Provide the (x, y) coordinate of the cell's center where the given text is located.  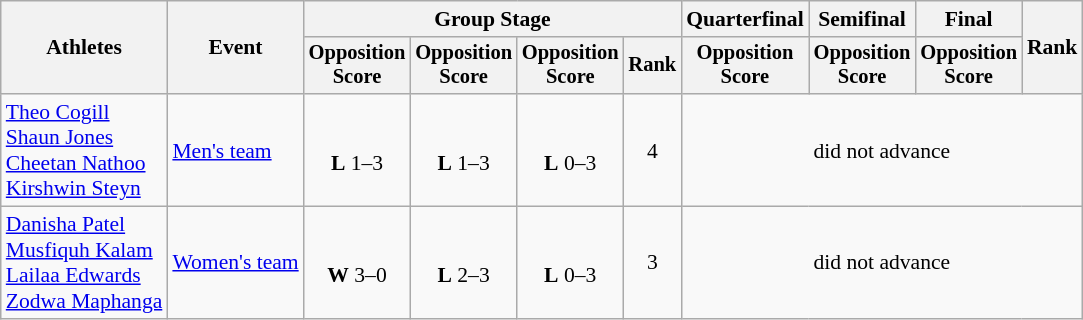
Men's team (235, 150)
Quarterfinal (745, 19)
L 2–3 (464, 263)
Final (968, 19)
Group Stage (492, 19)
Athletes (84, 48)
Semifinal (862, 19)
Event (235, 48)
W 3–0 (358, 263)
4 (653, 150)
Theo CogillShaun JonesCheetan NathooKirshwin Steyn (84, 150)
3 (653, 263)
Women's team (235, 263)
Danisha PatelMusfiquh KalamLailaa EdwardsZodwa Maphanga (84, 263)
